From the cell containing the given text, extract its center point as (x, y) coordinate. 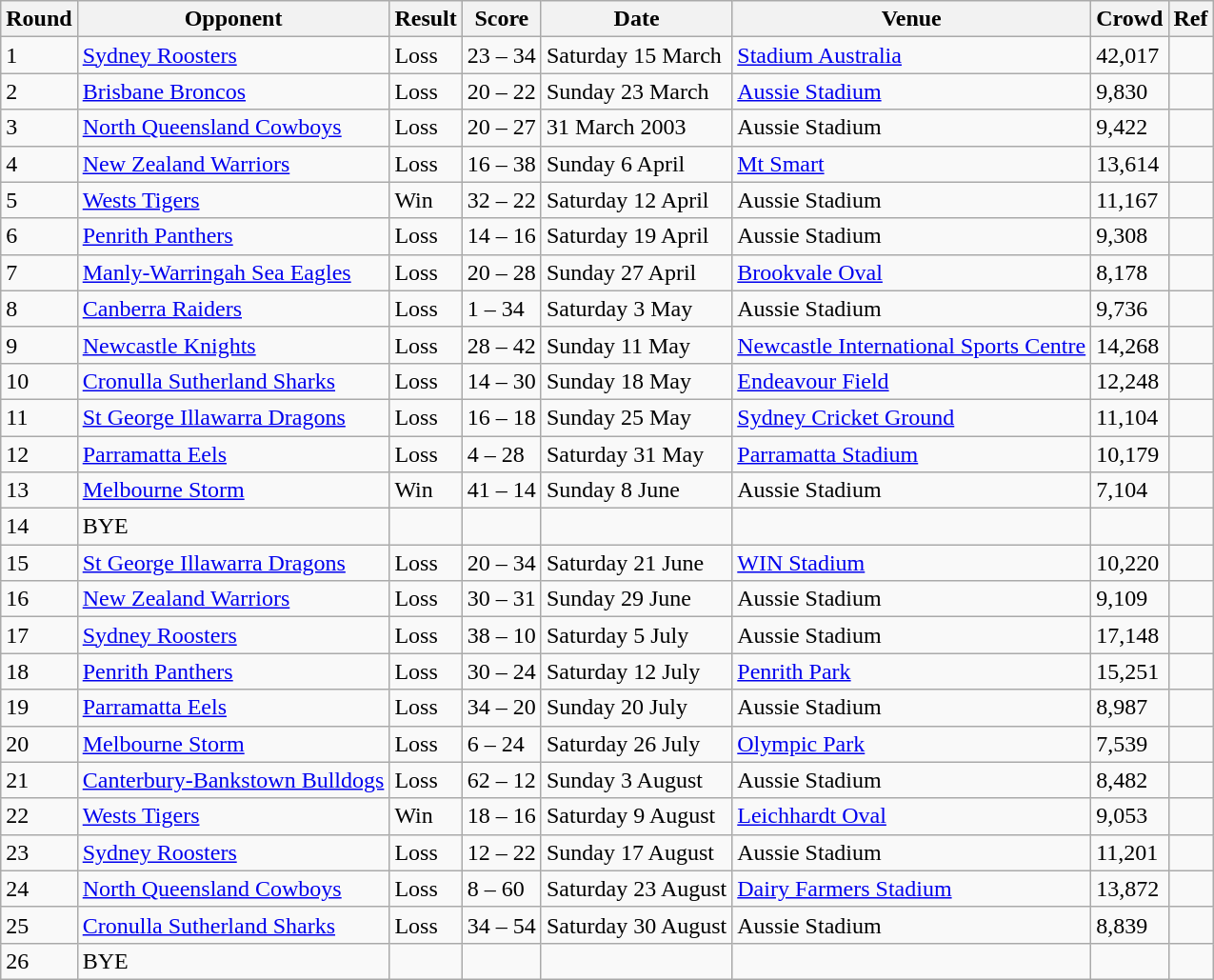
Crowd (1129, 19)
12,248 (1129, 381)
WIN Stadium (912, 563)
Penrith Park (912, 671)
Newcastle International Sports Centre (912, 345)
8,839 (1129, 925)
Ref (1190, 19)
Mt Smart (912, 164)
7,104 (1129, 490)
Saturday 31 May (636, 454)
8,482 (1129, 780)
Saturday 19 April (636, 236)
Stadium Australia (912, 55)
31 March 2003 (636, 128)
10,220 (1129, 563)
6 (39, 236)
9,109 (1129, 599)
23 (39, 852)
Newcastle Knights (233, 345)
42,017 (1129, 55)
Saturday 15 March (636, 55)
5 (39, 200)
Opponent (233, 19)
13,872 (1129, 889)
41 – 14 (501, 490)
Saturday 26 July (636, 744)
Olympic Park (912, 744)
30 – 24 (501, 671)
9,422 (1129, 128)
Sydney Cricket Ground (912, 417)
32 – 22 (501, 200)
16 – 18 (501, 417)
14 – 16 (501, 236)
Leichhardt Oval (912, 816)
1 – 34 (501, 309)
Sunday 8 June (636, 490)
8 (39, 309)
11,201 (1129, 852)
12 (39, 454)
9,830 (1129, 91)
9 (39, 345)
Sunday 18 May (636, 381)
Venue (912, 19)
Sunday 29 June (636, 599)
20 – 22 (501, 91)
62 – 12 (501, 780)
Sunday 3 August (636, 780)
16 (39, 599)
13,614 (1129, 164)
6 – 24 (501, 744)
4 (39, 164)
17 (39, 635)
8,987 (1129, 708)
22 (39, 816)
23 – 34 (501, 55)
24 (39, 889)
Saturday 9 August (636, 816)
20 – 27 (501, 128)
Saturday 3 May (636, 309)
Saturday 30 August (636, 925)
7,539 (1129, 744)
18 – 16 (501, 816)
10 (39, 381)
Brisbane Broncos (233, 91)
Endeavour Field (912, 381)
9,053 (1129, 816)
Saturday 23 August (636, 889)
Manly-Warringah Sea Eagles (233, 272)
2 (39, 91)
Sunday 27 April (636, 272)
14,268 (1129, 345)
Parramatta Stadium (912, 454)
7 (39, 272)
14 (39, 527)
9,736 (1129, 309)
34 – 54 (501, 925)
30 – 31 (501, 599)
Saturday 12 July (636, 671)
Canberra Raiders (233, 309)
Brookvale Oval (912, 272)
34 – 20 (501, 708)
Sunday 11 May (636, 345)
Canterbury-Bankstown Bulldogs (233, 780)
38 – 10 (501, 635)
17,148 (1129, 635)
10,179 (1129, 454)
Round (39, 19)
8,178 (1129, 272)
13 (39, 490)
Sunday 6 April (636, 164)
1 (39, 55)
Saturday 21 June (636, 563)
Dairy Farmers Stadium (912, 889)
Sunday 17 August (636, 852)
26 (39, 961)
11,104 (1129, 417)
20 (39, 744)
Saturday 5 July (636, 635)
18 (39, 671)
15,251 (1129, 671)
11,167 (1129, 200)
25 (39, 925)
4 – 28 (501, 454)
11 (39, 417)
Date (636, 19)
Sunday 23 March (636, 91)
12 – 22 (501, 852)
3 (39, 128)
16 – 38 (501, 164)
28 – 42 (501, 345)
Saturday 12 April (636, 200)
Sunday 20 July (636, 708)
9,308 (1129, 236)
15 (39, 563)
20 – 28 (501, 272)
Sunday 25 May (636, 417)
Result (426, 19)
21 (39, 780)
8 – 60 (501, 889)
20 – 34 (501, 563)
Score (501, 19)
19 (39, 708)
14 – 30 (501, 381)
